Search for the cell housing the specified text and yield its (X, Y) center coordinate. 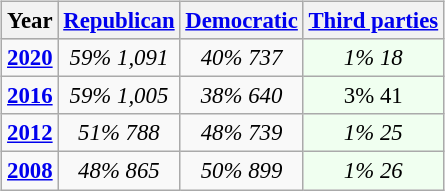
51% 788 (119, 133)
50% 899 (242, 171)
40% 737 (242, 58)
2020 (30, 58)
1% 26 (373, 171)
2008 (30, 171)
2012 (30, 133)
48% 865 (119, 171)
Third parties (373, 21)
1% 18 (373, 58)
Democratic (242, 21)
Republican (119, 21)
59% 1,005 (119, 96)
59% 1,091 (119, 58)
1% 25 (373, 133)
38% 640 (242, 96)
48% 739 (242, 133)
2016 (30, 96)
Year (30, 21)
3% 41 (373, 96)
